Capture the cell that displays the provided text and extract its (x, y) central coordinate. 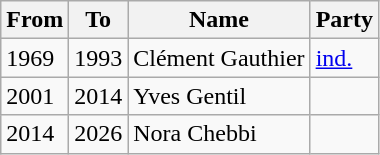
2026 (98, 134)
Party (344, 20)
Yves Gentil (219, 96)
To (98, 20)
1993 (98, 58)
1969 (35, 58)
Name (219, 20)
Nora Chebbi (219, 134)
From (35, 20)
2001 (35, 96)
ind. (344, 58)
Clément Gauthier (219, 58)
